For the text-containing cell, return its midpoint in (X, Y) coordinate format. 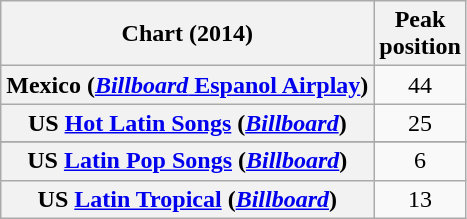
Chart (2014) (188, 34)
6 (420, 161)
US Latin Tropical (Billboard) (188, 199)
Mexico (Billboard Espanol Airplay) (188, 85)
Peakposition (420, 34)
25 (420, 123)
US Latin Pop Songs (Billboard) (188, 161)
13 (420, 199)
44 (420, 85)
US Hot Latin Songs (Billboard) (188, 123)
